Capture the cell that displays the provided text and extract its [X, Y] central coordinate. 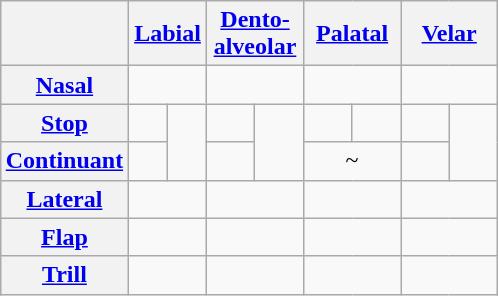
Dento-alveolar [254, 34]
Nasal [64, 85]
~ [352, 161]
Continuant [64, 161]
Flap [64, 237]
Lateral [64, 199]
Trill [64, 275]
Velar [450, 34]
Palatal [352, 34]
Labial [168, 34]
Stop [64, 123]
